Determine the [x, y] coordinate at the center of the cell enclosing the given text.  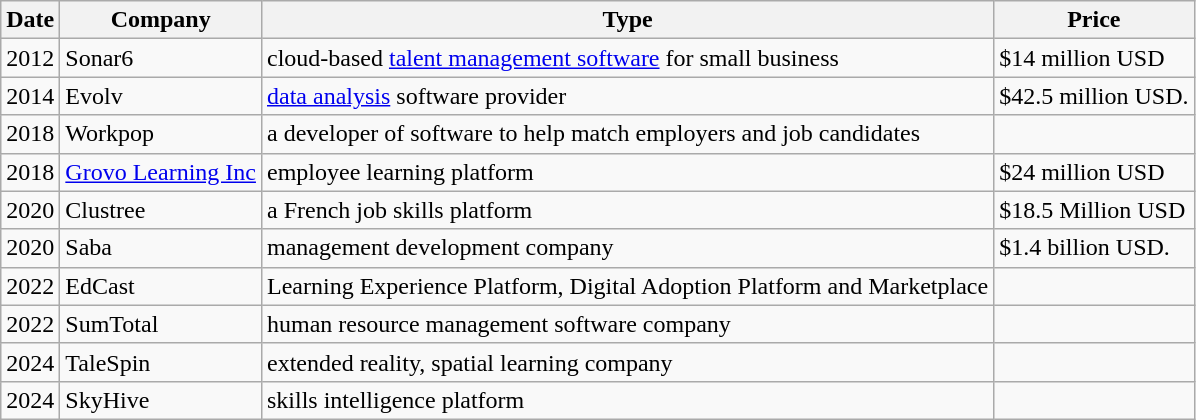
2014 [30, 96]
Sonar6 [161, 58]
$42.5 million USD. [1094, 96]
$1.4 billion USD. [1094, 248]
Type [627, 20]
a developer of software to help match employers and job candidates [627, 134]
Learning Experience Platform, Digital Adoption Platform and Marketplace [627, 286]
extended reality, spatial learning company [627, 362]
SumTotal [161, 324]
TaleSpin [161, 362]
Price [1094, 20]
Clustree [161, 210]
Date [30, 20]
Evolv [161, 96]
data analysis software provider [627, 96]
a French job skills platform [627, 210]
Company [161, 20]
$24 million USD [1094, 172]
$14 million USD [1094, 58]
2012 [30, 58]
EdCast [161, 286]
Workpop [161, 134]
Saba [161, 248]
cloud-based talent management software for small business [627, 58]
management development company [627, 248]
human resource management software company [627, 324]
skills intelligence platform [627, 400]
$18.5 Million USD [1094, 210]
employee learning platform [627, 172]
Grovo Learning Inc [161, 172]
SkyHive [161, 400]
